Return [x, y] of the center of cell containing provided text 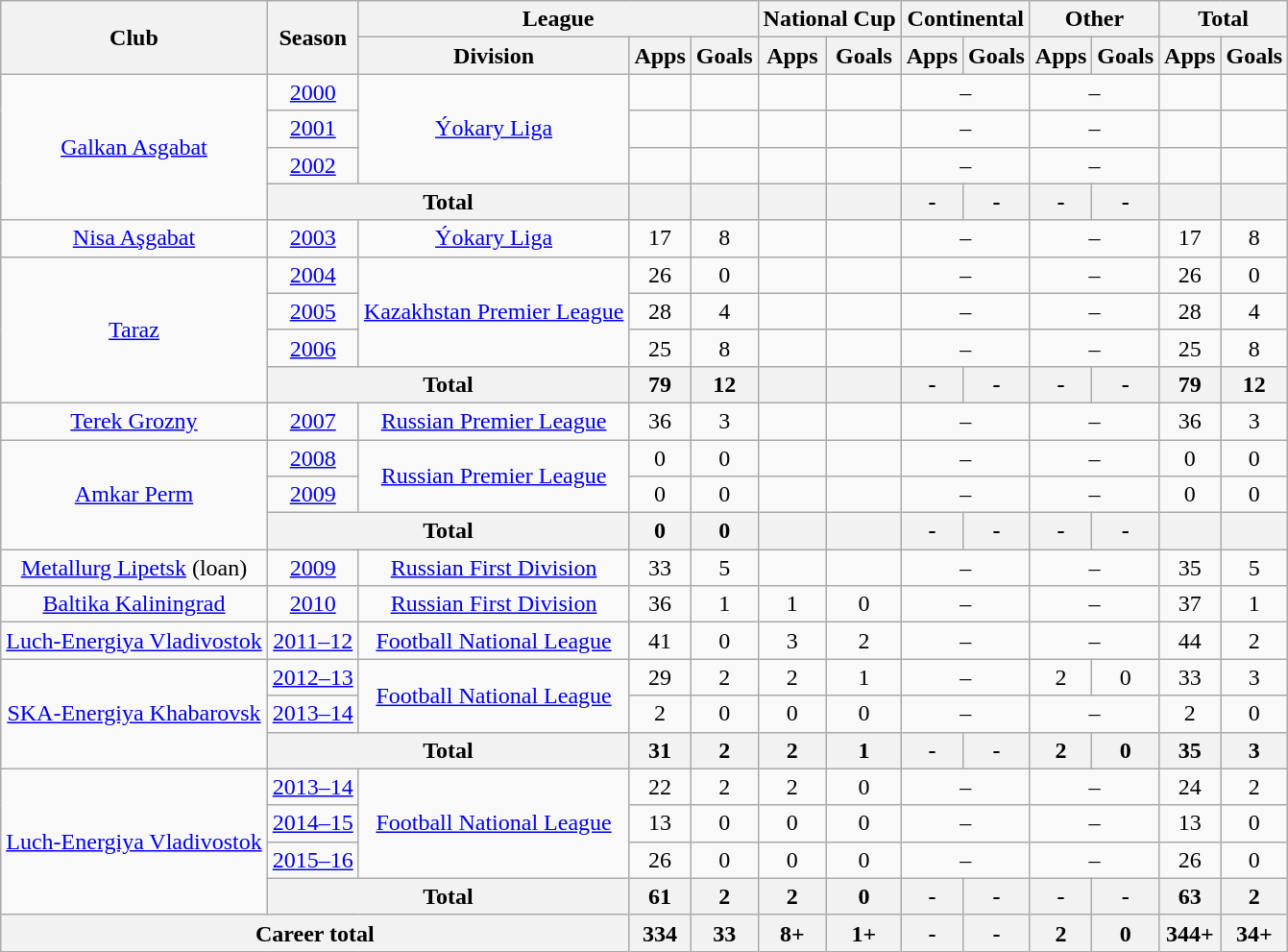
Season [313, 37]
2001 [313, 129]
Continental [965, 19]
334 [660, 933]
24 [1190, 787]
Metallurg Lipetsk (loan) [134, 568]
Nisa Aşgabat [134, 238]
37 [1190, 604]
44 [1190, 641]
29 [660, 677]
2002 [313, 165]
Career total [315, 933]
22 [660, 787]
Club [134, 37]
SKA-Energiya Khabarovsk [134, 714]
League [558, 19]
Amkar Perm [134, 495]
2008 [313, 458]
2004 [313, 275]
2011–12 [313, 641]
344+ [1190, 933]
2003 [313, 238]
63 [1190, 896]
2014–15 [313, 823]
61 [660, 896]
2005 [313, 311]
31 [660, 750]
2007 [313, 421]
41 [660, 641]
2010 [313, 604]
Kazakhstan Premier League [494, 311]
Galkan Asgabat [134, 147]
2012–13 [313, 677]
34+ [1254, 933]
Division [494, 56]
Other [1094, 19]
2000 [313, 92]
2006 [313, 348]
2015–16 [313, 860]
Baltika Kaliningrad [134, 604]
8+ [792, 933]
1+ [864, 933]
Taraz [134, 330]
National Cup [830, 19]
Terek Grozny [134, 421]
